Pinpoint the cell where the given text exists, returning its (x, y) midpoint coordinate. 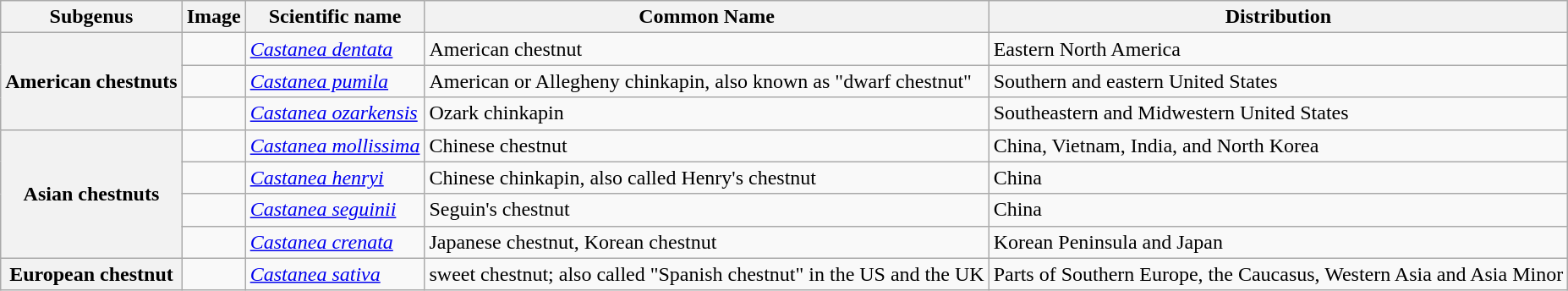
European chestnut (91, 274)
Castanea mollissima (335, 145)
American or Allegheny chinkapin, also known as "dwarf chestnut" (707, 81)
Southeastern and Midwestern United States (1279, 113)
Image (213, 17)
Chinese chestnut (707, 145)
Scientific name (335, 17)
American chestnuts (91, 81)
Castanea seguinii (335, 210)
Castanea sativa (335, 274)
Distribution (1279, 17)
Ozark chinkapin (707, 113)
Southern and eastern United States (1279, 81)
Common Name (707, 17)
Seguin's chestnut (707, 210)
Castanea dentata (335, 49)
Eastern North America (1279, 49)
Castanea henryi (335, 178)
Korean Peninsula and Japan (1279, 242)
Japanese chestnut, Korean chestnut (707, 242)
Subgenus (91, 17)
Castanea pumila (335, 81)
Parts of Southern Europe, the Caucasus, Western Asia and Asia Minor (1279, 274)
Castanea ozarkensis (335, 113)
China, Vietnam, India, and North Korea (1279, 145)
Castanea crenata (335, 242)
American chestnut (707, 49)
sweet chestnut; also called "Spanish chestnut" in the US and the UK (707, 274)
Chinese chinkapin, also called Henry's chestnut (707, 178)
Asian chestnuts (91, 194)
